Output the (x, y) coordinate of the center of the cell containing the given text.  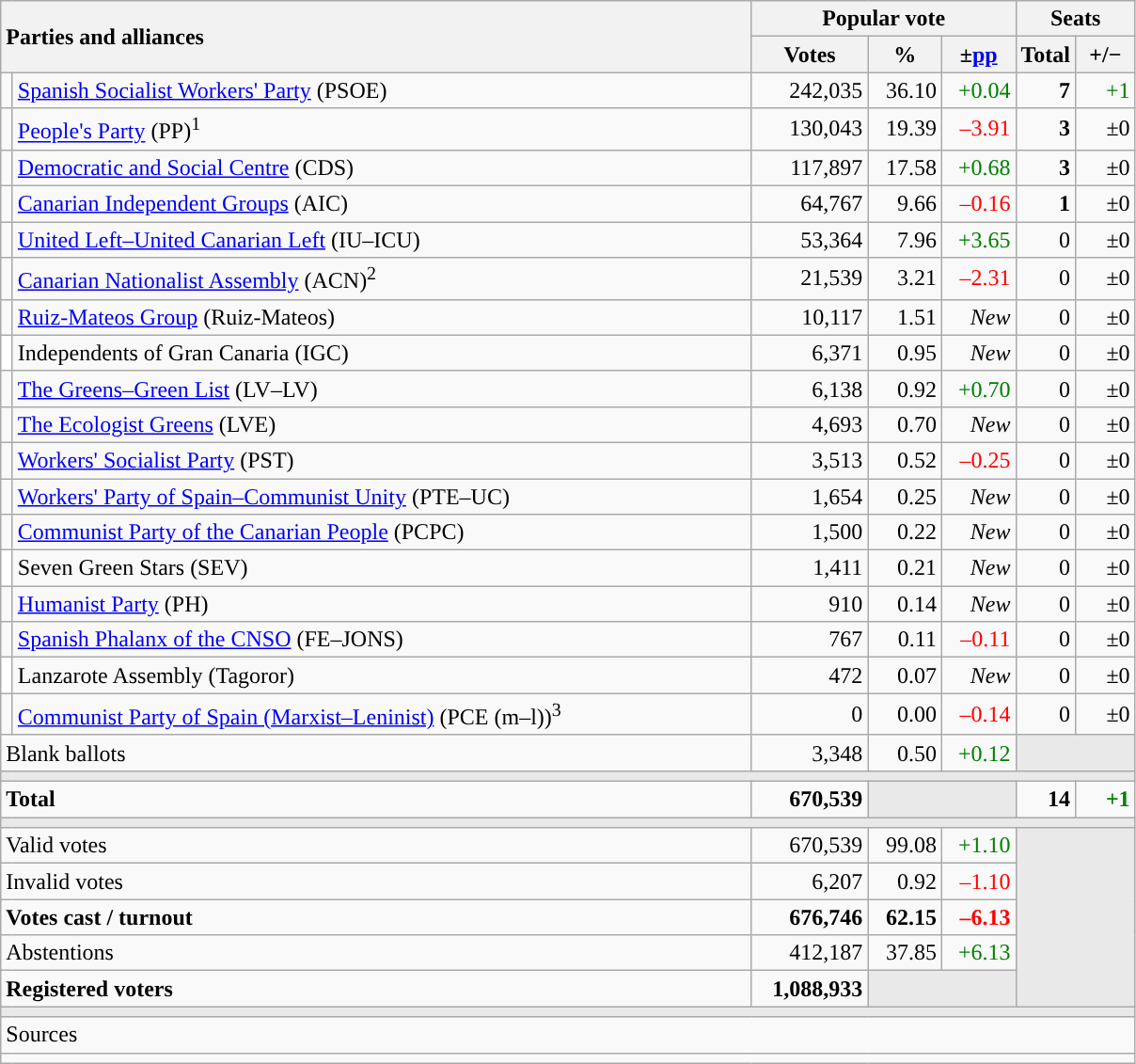
The Greens–Green List (LV–LV) (382, 389)
Blank ballots (376, 753)
117,897 (810, 167)
–6.13 (978, 917)
0.70 (905, 424)
53,364 (810, 240)
4,693 (810, 424)
Valid votes (376, 846)
412,187 (810, 953)
3,348 (810, 753)
1,088,933 (810, 989)
–1.10 (978, 881)
910 (810, 604)
0.25 (905, 497)
0.52 (905, 460)
1.51 (905, 317)
–0.25 (978, 460)
3,513 (810, 460)
Registered voters (376, 989)
+6.13 (978, 953)
±pp (978, 55)
Parties and alliances (376, 37)
6,371 (810, 353)
United Left–United Canarian Left (IU–ICU) (382, 240)
1,654 (810, 497)
0.14 (905, 604)
1,411 (810, 568)
Votes (810, 55)
Spanish Phalanx of the CNSO (FE–JONS) (382, 640)
472 (810, 675)
Invalid votes (376, 881)
Communist Party of the Canarian People (PCPC) (382, 532)
767 (810, 640)
–2.31 (978, 278)
130,043 (810, 130)
Votes cast / turnout (376, 917)
1,500 (810, 532)
Workers' Socialist Party (PST) (382, 460)
Ruiz-Mateos Group (Ruiz-Mateos) (382, 317)
Canarian Nationalist Assembly (ACN)2 (382, 278)
–0.11 (978, 640)
+0.70 (978, 389)
Seats (1076, 19)
36.10 (905, 90)
Spanish Socialist Workers' Party (PSOE) (382, 90)
1 (1046, 204)
7.96 (905, 240)
Democratic and Social Centre (CDS) (382, 167)
Abstentions (376, 953)
–3.91 (978, 130)
Independents of Gran Canaria (IGC) (382, 353)
% (905, 55)
Communist Party of Spain (Marxist–Leninist) (PCE (m–l))3 (382, 715)
0.50 (905, 753)
676,746 (810, 917)
Canarian Independent Groups (AIC) (382, 204)
6,207 (810, 881)
0.07 (905, 675)
The Ecologist Greens (LVE) (382, 424)
Popular vote (884, 19)
9.66 (905, 204)
0.00 (905, 715)
242,035 (810, 90)
People's Party (PP)1 (382, 130)
0.11 (905, 640)
0.21 (905, 568)
21,539 (810, 278)
37.85 (905, 953)
Sources (568, 1035)
+3.65 (978, 240)
62.15 (905, 917)
+0.04 (978, 90)
14 (1046, 800)
+0.68 (978, 167)
6,138 (810, 389)
10,117 (810, 317)
Lanzarote Assembly (Tagoror) (382, 675)
7 (1046, 90)
3.21 (905, 278)
Humanist Party (PH) (382, 604)
99.08 (905, 846)
–0.16 (978, 204)
64,767 (810, 204)
+/− (1106, 55)
19.39 (905, 130)
Seven Green Stars (SEV) (382, 568)
+1.10 (978, 846)
0.95 (905, 353)
17.58 (905, 167)
+0.12 (978, 753)
–0.14 (978, 715)
Workers' Party of Spain–Communist Unity (PTE–UC) (382, 497)
0.22 (905, 532)
